Scan for the cell matching the given text and deliver its (x, y) coordinate at center. 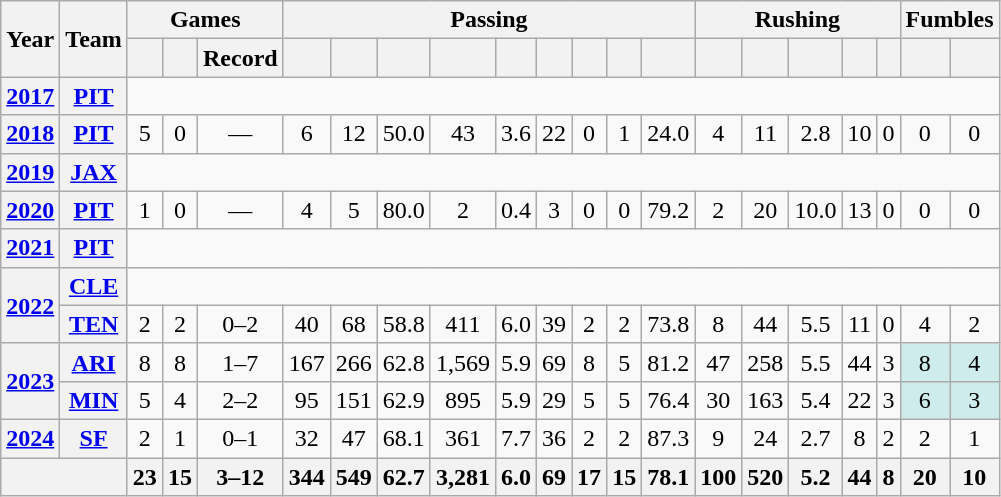
520 (766, 477)
361 (462, 438)
Year (30, 39)
79.2 (668, 210)
17 (590, 477)
10.0 (816, 210)
2023 (30, 381)
62.9 (404, 400)
1–7 (240, 362)
5.2 (816, 477)
29 (554, 400)
151 (354, 400)
32 (306, 438)
2–2 (240, 400)
24 (766, 438)
95 (306, 400)
Passing (489, 20)
0–1 (240, 438)
39 (554, 324)
58.8 (404, 324)
167 (306, 362)
24.0 (668, 134)
81.2 (668, 362)
80.0 (404, 210)
50.0 (404, 134)
73.8 (668, 324)
87.3 (668, 438)
12 (354, 134)
2022 (30, 305)
0–2 (240, 324)
7.7 (516, 438)
2018 (30, 134)
Rushing (798, 20)
68.1 (404, 438)
3–12 (240, 477)
100 (718, 477)
2019 (30, 172)
CLE (94, 286)
TEN (94, 324)
2021 (30, 248)
3,281 (462, 477)
43 (462, 134)
30 (718, 400)
68 (354, 324)
62.8 (404, 362)
36 (554, 438)
411 (462, 324)
2.7 (816, 438)
Games (205, 20)
Team (94, 39)
Fumbles (950, 20)
2017 (30, 96)
1,569 (462, 362)
23 (144, 477)
549 (354, 477)
76.4 (668, 400)
2024 (30, 438)
0.4 (516, 210)
2020 (30, 210)
JAX (94, 172)
MIN (94, 400)
40 (306, 324)
163 (766, 400)
9 (718, 438)
266 (354, 362)
258 (766, 362)
5.4 (816, 400)
344 (306, 477)
ARI (94, 362)
Record (240, 58)
SF (94, 438)
13 (860, 210)
895 (462, 400)
78.1 (668, 477)
3.6 (516, 134)
2.8 (816, 134)
62.7 (404, 477)
